Detect which cell encompasses the target text, then output its (X, Y) center coordinate. 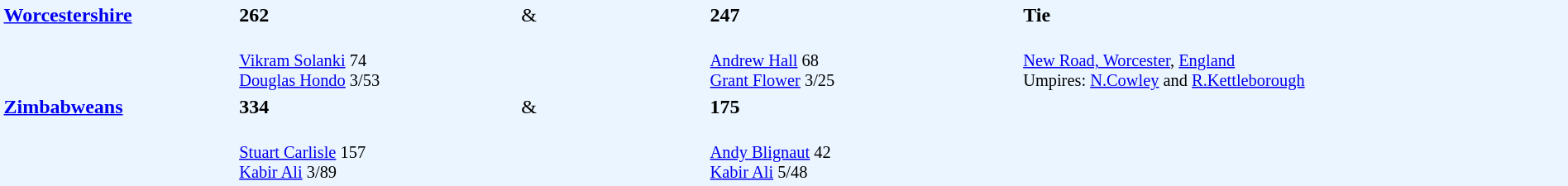
334 (378, 107)
Andy Blignaut 42 Kabir Ali 5/48 (864, 152)
247 (864, 15)
175 (864, 107)
New Road, Worcester, England Umpires: N.Cowley and R.Kettleborough (1293, 107)
Worcestershire (119, 47)
Andrew Hall 68 Grant Flower 3/25 (864, 61)
262 (378, 15)
Stuart Carlisle 157 Kabir Ali 3/89 (378, 152)
Zimbabweans (119, 139)
Vikram Solanki 74 Douglas Hondo 3/53 (378, 61)
Tie (1293, 15)
